Scan for the cell matching the given text and deliver its (X, Y) coordinate at center. 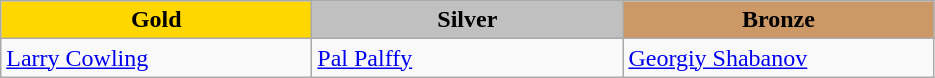
Silver (468, 20)
Georgiy Shabanov (778, 58)
Pal Palffy (468, 58)
Larry Cowling (156, 58)
Bronze (778, 20)
Gold (156, 20)
